Return [x, y] of the center of cell containing provided text 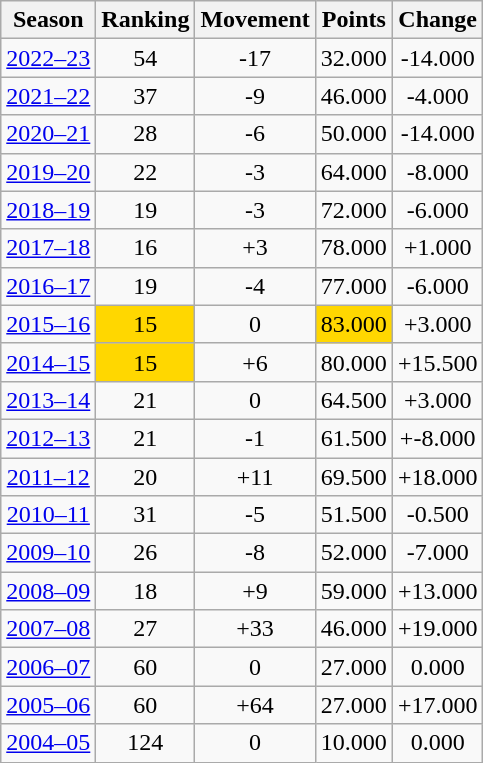
+9 [255, 591]
-8 [255, 553]
124 [146, 743]
32.000 [354, 58]
+3 [255, 248]
-4 [255, 286]
+11 [255, 477]
2015–16 [48, 324]
52.000 [354, 553]
+33 [255, 629]
64.000 [354, 172]
27 [146, 629]
54 [146, 58]
+6 [255, 362]
2021–22 [48, 96]
-1 [255, 438]
2020–21 [48, 134]
2016–17 [48, 286]
22 [146, 172]
80.000 [354, 362]
28 [146, 134]
-8.000 [438, 172]
18 [146, 591]
61.500 [354, 438]
2011–12 [48, 477]
+64 [255, 705]
-5 [255, 515]
Points [354, 20]
72.000 [354, 210]
2012–13 [48, 438]
50.000 [354, 134]
+17.000 [438, 705]
-4.000 [438, 96]
77.000 [354, 286]
26 [146, 553]
-17 [255, 58]
20 [146, 477]
2019–20 [48, 172]
2017–18 [48, 248]
-6 [255, 134]
83.000 [354, 324]
2022–23 [48, 58]
-9 [255, 96]
31 [146, 515]
2013–14 [48, 400]
+19.000 [438, 629]
69.500 [354, 477]
-7.000 [438, 553]
+1.000 [438, 248]
-0.500 [438, 515]
2014–15 [48, 362]
+15.500 [438, 362]
2018–19 [48, 210]
Ranking [146, 20]
59.000 [354, 591]
51.500 [354, 515]
Change [438, 20]
78.000 [354, 248]
2004–05 [48, 743]
+18.000 [438, 477]
Movement [255, 20]
64.500 [354, 400]
37 [146, 96]
10.000 [354, 743]
Season [48, 20]
2009–10 [48, 553]
16 [146, 248]
2006–07 [48, 667]
+-8.000 [438, 438]
2005–06 [48, 705]
2008–09 [48, 591]
2007–08 [48, 629]
2010–11 [48, 515]
+13.000 [438, 591]
